Detect which cell encompasses the target text, then output its (x, y) center coordinate. 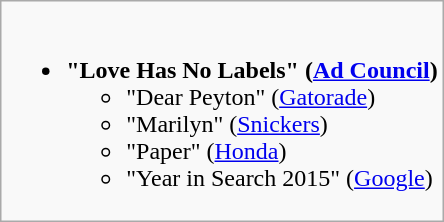
"Love Has No Labels" (Ad Council)"Dear Peyton" (Gatorade)"Marilyn" (Snickers)"Paper" (Honda)"Year in Search 2015" (Google) (222, 112)
